Pinpoint the cell where the given text exists, returning its (X, Y) midpoint coordinate. 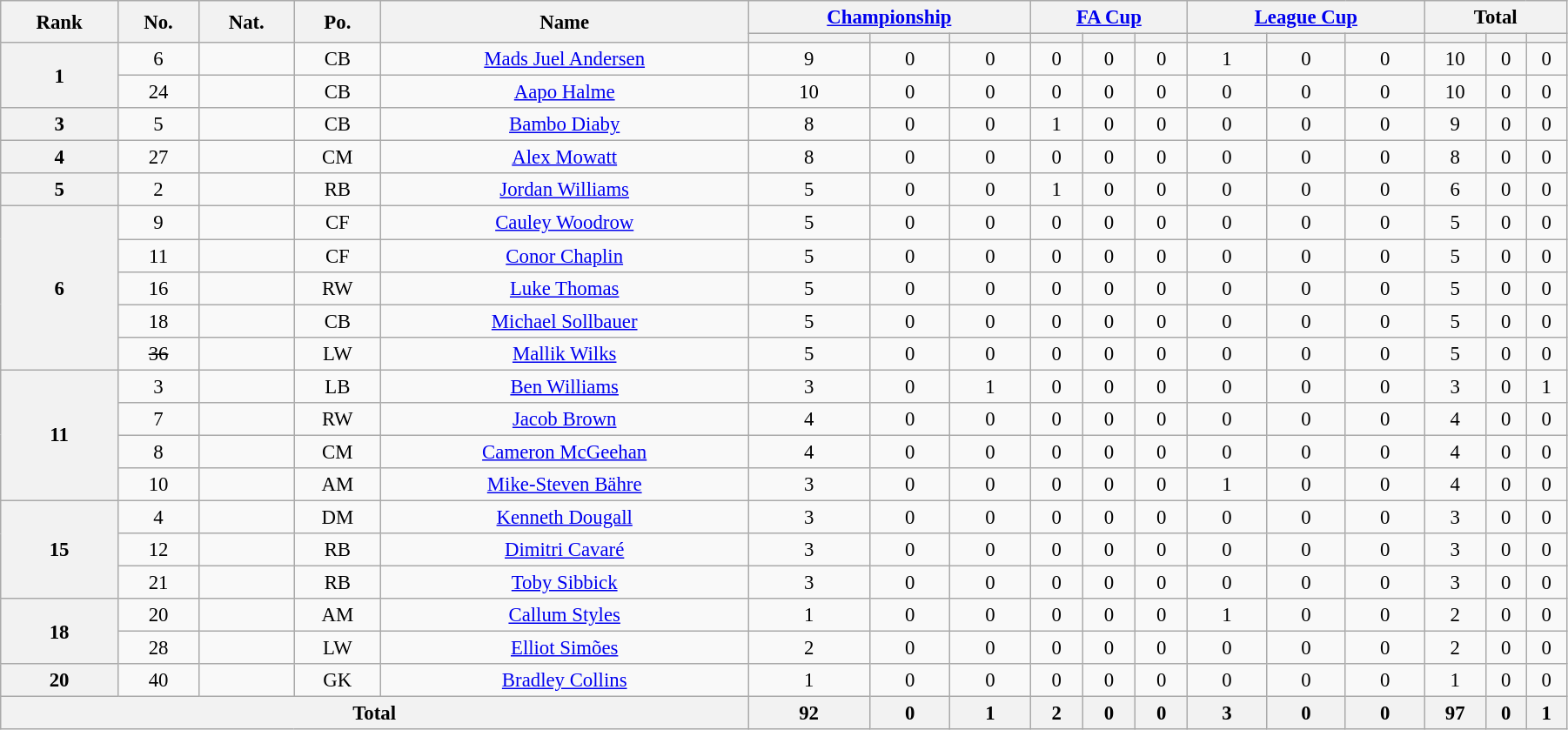
Championship (889, 17)
Kenneth Dougall (565, 517)
Bradley Collins (565, 680)
27 (158, 157)
Jordan Williams (565, 191)
97 (1455, 713)
Alex Mowatt (565, 157)
Rank (59, 22)
7 (158, 419)
Mads Juel Andersen (565, 59)
Conor Chaplin (565, 256)
Cameron McGeehan (565, 452)
15 (59, 550)
Nat. (247, 22)
28 (158, 648)
FA Cup (1109, 17)
Dimitri Cavaré (565, 550)
DM (338, 517)
No. (158, 22)
Michael Sollbauer (565, 321)
Callum Styles (565, 615)
12 (158, 550)
LB (338, 386)
Luke Thomas (565, 288)
21 (158, 583)
40 (158, 680)
GK (338, 680)
Jacob Brown (565, 419)
Mike-Steven Bähre (565, 485)
Cauley Woodrow (565, 223)
Bambo Diaby (565, 124)
92 (809, 713)
36 (158, 353)
Mallik Wilks (565, 353)
16 (158, 288)
League Cup (1306, 17)
Toby Sibbick (565, 583)
Po. (338, 22)
24 (158, 92)
Elliot Simões (565, 648)
Aapo Halme (565, 92)
Ben Williams (565, 386)
Name (565, 22)
